Output the (X, Y) coordinate of the center of the cell containing the given text.  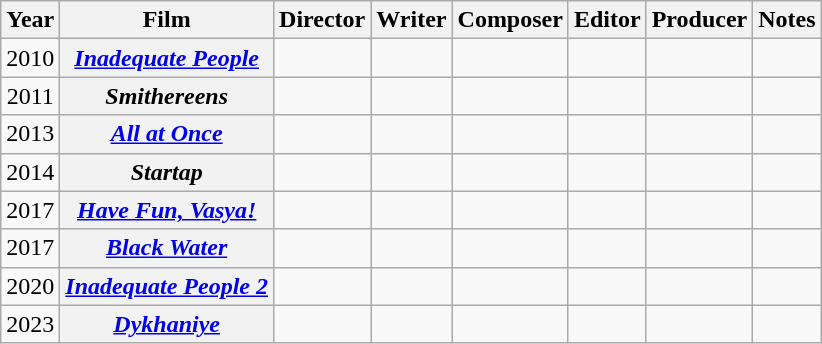
Black Water (167, 248)
Film (167, 20)
Startap (167, 172)
2011 (30, 96)
2010 (30, 58)
Director (322, 20)
Inadequate People (167, 58)
Editor (607, 20)
2020 (30, 286)
Producer (700, 20)
Inadequate People 2 (167, 286)
Notes (787, 20)
Dykhaniye (167, 324)
2014 (30, 172)
2013 (30, 134)
Composer (510, 20)
Smithereens (167, 96)
All at Once (167, 134)
Year (30, 20)
Have Fun, Vasya! (167, 210)
2023 (30, 324)
Writer (412, 20)
